Scan for the cell matching the given text and deliver its (x, y) coordinate at center. 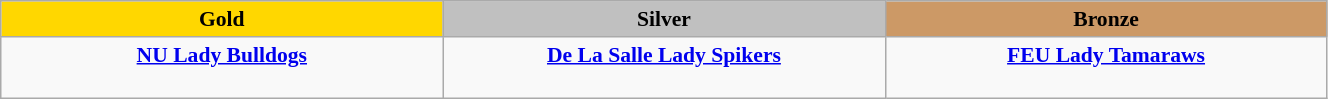
NU Lady Bulldogs (222, 68)
FEU Lady Tamaraws (1106, 68)
Bronze (1106, 19)
Gold (222, 19)
Silver (664, 19)
De La Salle Lady Spikers (664, 68)
